Find where the given text appears and provide that cell's center as [X, Y] coordinate. 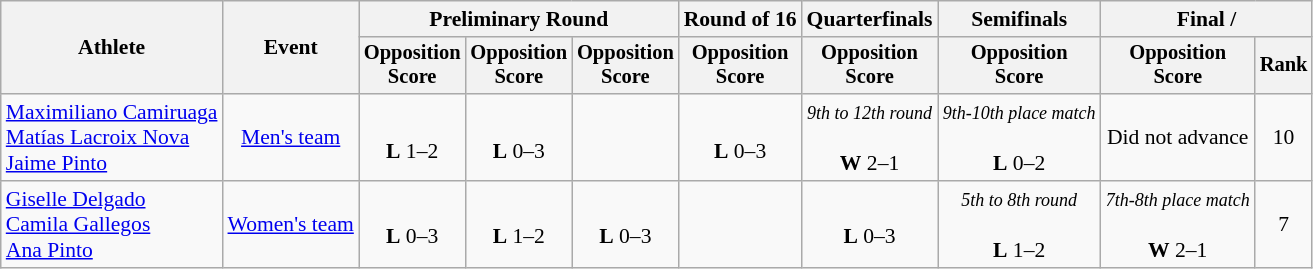
9th to 12th roundW 2–1 [870, 138]
Maximiliano CamiruagaMatías Lacroix NovaJaime Pinto [112, 138]
Quarterfinals [870, 19]
Did not advance [1178, 138]
10 [1284, 138]
Event [290, 48]
7th-8th place matchW 2–1 [1178, 224]
Women's team [290, 224]
5th to 8th roundL 1–2 [1020, 224]
7 [1284, 224]
Athlete [112, 48]
Men's team [290, 138]
Semifinals [1020, 19]
Final / [1207, 19]
Rank [1284, 66]
9th-10th place matchL 0–2 [1020, 138]
Preliminary Round [519, 19]
Round of 16 [740, 19]
Giselle DelgadoCamila GallegosAna Pinto [112, 224]
